Return (x, y) of the center of cell containing provided text 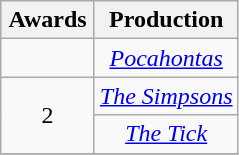
The Tick (166, 134)
Pocahontas (166, 58)
2 (48, 115)
Production (166, 20)
Awards (48, 20)
The Simpsons (166, 96)
